Locate the cell with the specified text and output its [X, Y] center coordinate. 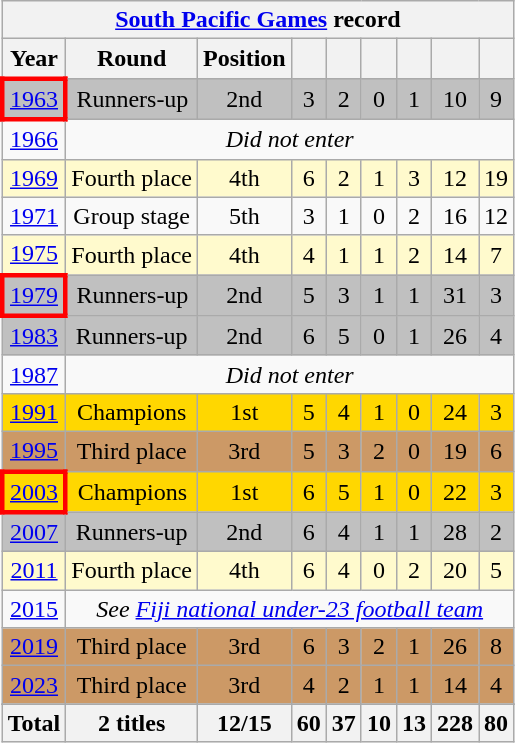
12/15 [244, 723]
1963 [34, 98]
7 [496, 255]
Position [244, 59]
1995 [34, 451]
Group stage [132, 216]
1971 [34, 216]
2015 [34, 609]
20 [454, 571]
1975 [34, 255]
1979 [34, 296]
228 [454, 723]
1987 [34, 374]
2019 [34, 647]
31 [454, 296]
16 [454, 216]
60 [308, 723]
24 [454, 412]
1983 [34, 336]
13 [414, 723]
Total [34, 723]
Round [132, 59]
2011 [34, 571]
South Pacific Games record [258, 20]
2003 [34, 492]
5th [244, 216]
22 [454, 492]
Year [34, 59]
8 [496, 647]
1966 [34, 139]
2007 [34, 532]
1991 [34, 412]
37 [344, 723]
2 titles [132, 723]
80 [496, 723]
See Fiji national under-23 football team [290, 609]
9 [496, 98]
1969 [34, 178]
2023 [34, 685]
28 [454, 532]
